Output the [X, Y] coordinate of the center of the cell containing the given text.  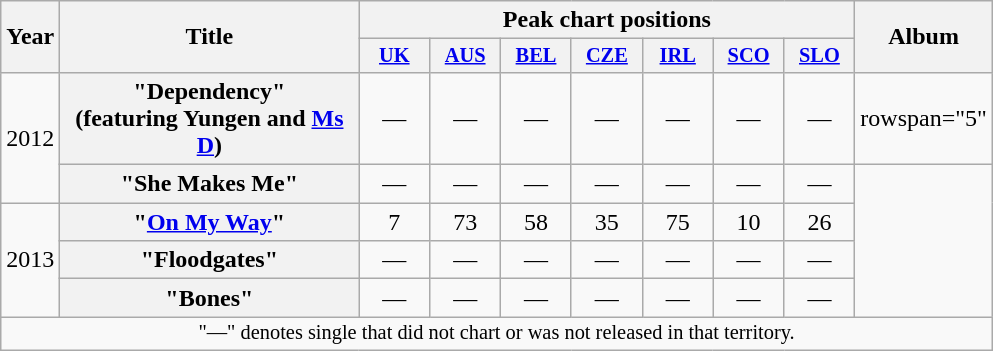
Year [30, 37]
"On My Way" [210, 222]
BEL [536, 56]
"Bones" [210, 298]
26 [820, 222]
58 [536, 222]
SCO [748, 56]
75 [678, 222]
"Floodgates" [210, 260]
UK [394, 56]
7 [394, 222]
CZE [606, 56]
35 [606, 222]
"Dependency"(featuring Yungen and Ms D) [210, 118]
2013 [30, 260]
Album [924, 37]
10 [748, 222]
rowspan="5" [924, 118]
Peak chart positions [607, 20]
IRL [678, 56]
"—" denotes single that did not chart or was not released in that territory. [497, 334]
"She Makes Me" [210, 184]
SLO [820, 56]
AUS [466, 56]
2012 [30, 137]
73 [466, 222]
Title [210, 37]
